From the cell containing the given text, extract its center point as (X, Y) coordinate. 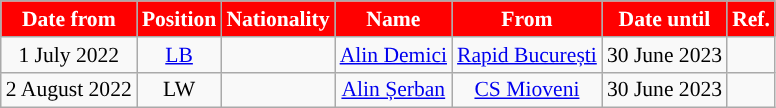
Rapid București (527, 55)
Alin Demici (394, 55)
LB (179, 55)
2 August 2022 (69, 90)
Ref. (751, 19)
Alin Șerban (394, 90)
CS Mioveni (527, 90)
1 July 2022 (69, 55)
Nationality (278, 19)
From (527, 19)
LW (179, 90)
Date from (69, 19)
Position (179, 19)
Name (394, 19)
Date until (664, 19)
